For the text-containing cell, return its midpoint in (X, Y) coordinate format. 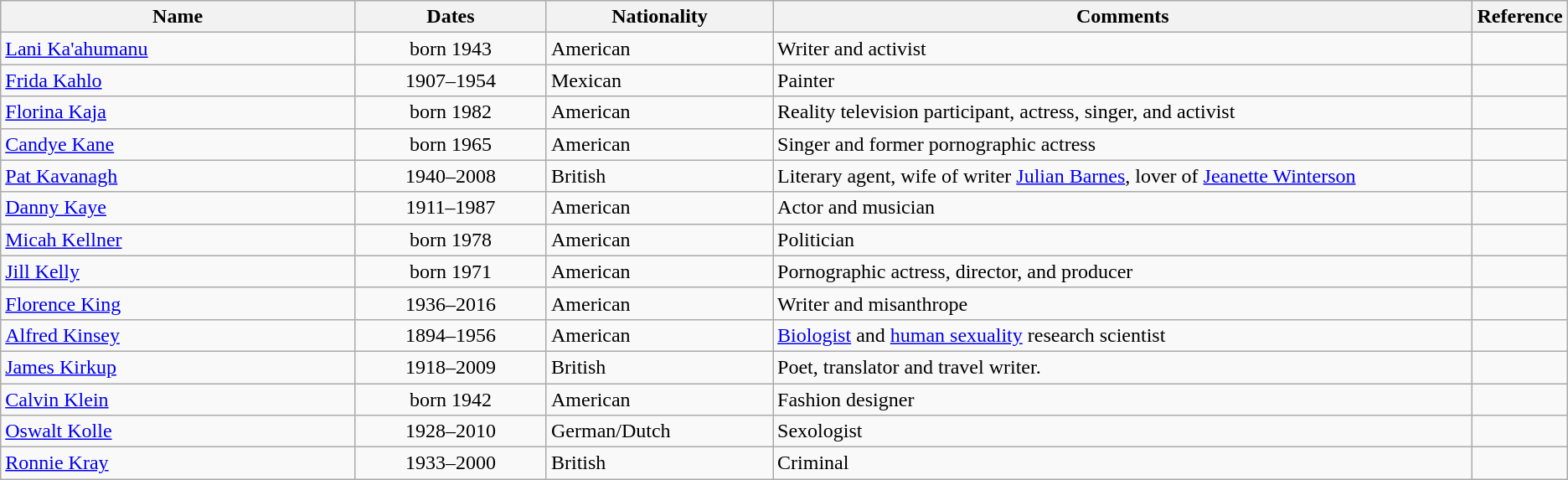
Micah Kellner (178, 240)
Poet, translator and travel writer. (1122, 367)
Nationality (659, 17)
1936–2016 (451, 303)
1933–2000 (451, 463)
Jill Kelly (178, 271)
Singer and former pornographic actress (1122, 144)
1940–2008 (451, 176)
Dates (451, 17)
Sexologist (1122, 431)
Reference (1519, 17)
born 1943 (451, 49)
Mexican (659, 80)
Pat Kavanagh (178, 176)
Ronnie Kray (178, 463)
born 1965 (451, 144)
Alfred Kinsey (178, 335)
Politician (1122, 240)
Florina Kaja (178, 112)
Florence King (178, 303)
born 1971 (451, 271)
born 1982 (451, 112)
Writer and activist (1122, 49)
Oswalt Kolle (178, 431)
Biologist and human sexuality research scientist (1122, 335)
Lani Ka'ahumanu (178, 49)
1918–2009 (451, 367)
Reality television participant, actress, singer, and activist (1122, 112)
born 1978 (451, 240)
Painter (1122, 80)
Pornographic actress, director, and producer (1122, 271)
1928–2010 (451, 431)
Actor and musician (1122, 208)
German/Dutch (659, 431)
Frida Kahlo (178, 80)
Fashion designer (1122, 400)
James Kirkup (178, 367)
Writer and misanthrope (1122, 303)
1907–1954 (451, 80)
1894–1956 (451, 335)
Candye Kane (178, 144)
born 1942 (451, 400)
Literary agent, wife of writer Julian Barnes, lover of Jeanette Winterson (1122, 176)
1911–1987 (451, 208)
Comments (1122, 17)
Criminal (1122, 463)
Name (178, 17)
Danny Kaye (178, 208)
Calvin Klein (178, 400)
